Locate the cell with the specified text and output its (X, Y) center coordinate. 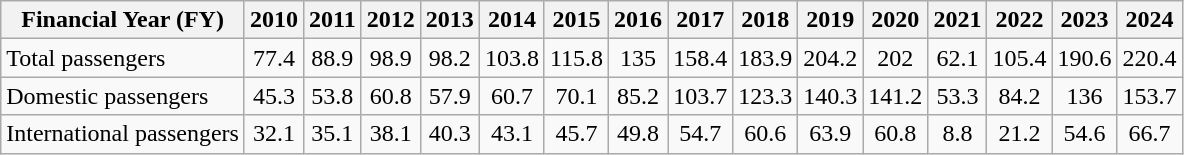
2018 (766, 20)
98.9 (390, 58)
2024 (1150, 20)
105.4 (1020, 58)
103.7 (700, 96)
60.7 (512, 96)
190.6 (1084, 58)
115.8 (576, 58)
2013 (450, 20)
2022 (1020, 20)
Financial Year (FY) (123, 20)
141.2 (896, 96)
123.3 (766, 96)
62.1 (958, 58)
35.1 (332, 134)
45.3 (274, 96)
53.8 (332, 96)
2020 (896, 20)
2010 (274, 20)
54.6 (1084, 134)
88.9 (332, 58)
66.7 (1150, 134)
45.7 (576, 134)
49.8 (638, 134)
21.2 (1020, 134)
135 (638, 58)
136 (1084, 96)
204.2 (830, 58)
57.9 (450, 96)
77.4 (274, 58)
38.1 (390, 134)
8.8 (958, 134)
International passengers (123, 134)
2015 (576, 20)
103.8 (512, 58)
183.9 (766, 58)
2012 (390, 20)
70.1 (576, 96)
2023 (1084, 20)
220.4 (1150, 58)
2017 (700, 20)
2019 (830, 20)
85.2 (638, 96)
Total passengers (123, 58)
202 (896, 58)
2011 (332, 20)
98.2 (450, 58)
63.9 (830, 134)
Domestic passengers (123, 96)
2016 (638, 20)
158.4 (700, 58)
32.1 (274, 134)
40.3 (450, 134)
60.6 (766, 134)
84.2 (1020, 96)
53.3 (958, 96)
2014 (512, 20)
43.1 (512, 134)
54.7 (700, 134)
153.7 (1150, 96)
2021 (958, 20)
140.3 (830, 96)
